Extract the [X, Y] coordinate from the center of the cell holding the provided text.  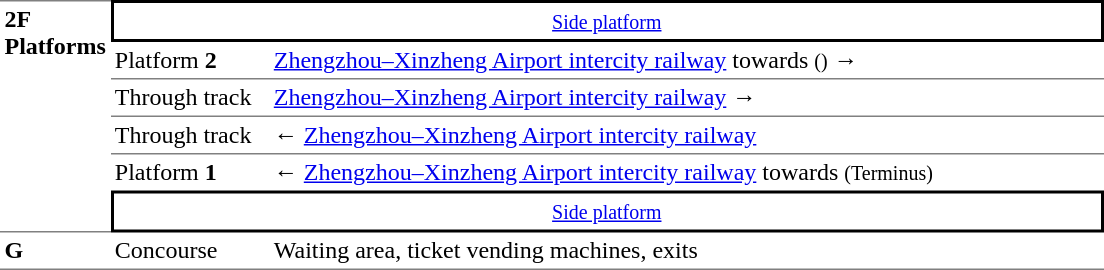
Platform 1 [190, 172]
Platform 2 [190, 61]
Waiting area, ticket vending machines, exits [686, 251]
← Zhengzhou–Xinzheng Airport intercity railway [686, 136]
← Zhengzhou–Xinzheng Airport intercity railway towards (Terminus) [686, 172]
Concourse [190, 251]
2FPlatforms [55, 116]
Zhengzhou–Xinzheng Airport intercity railway towards () → [686, 61]
Zhengzhou–Xinzheng Airport intercity railway → [686, 99]
G [55, 251]
